Capture the cell that displays the provided text and extract its (x, y) central coordinate. 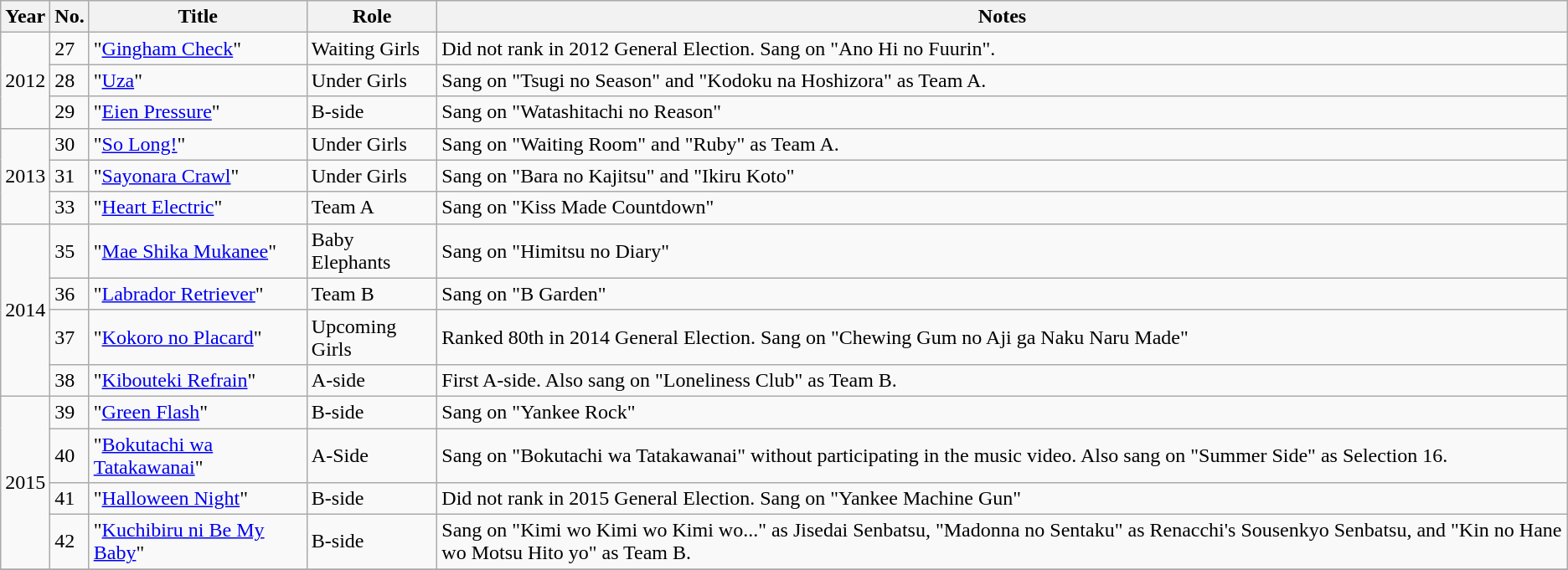
33 (70, 208)
42 (70, 542)
2014 (25, 310)
Baby Elephants (372, 251)
"Sayonara Crawl" (198, 176)
First A-side. Also sang on "Loneliness Club" as Team B. (1002, 380)
Sang on "B Garden" (1002, 294)
A-Side (372, 455)
2012 (25, 80)
39 (70, 412)
Did not rank in 2015 General Election. Sang on "Yankee Machine Gun" (1002, 499)
2013 (25, 176)
41 (70, 499)
29 (70, 112)
Sang on "Bara no Kajitsu" and "Ikiru Koto" (1002, 176)
Ranked 80th in 2014 General Election. Sang on "Chewing Gum no Aji ga Naku Naru Made" (1002, 336)
Did not rank in 2012 General Election. Sang on "Ano Hi no Fuurin". (1002, 49)
No. (70, 17)
"Green Flash" (198, 412)
"Gingham Check" (198, 49)
Sang on "Bokutachi wa Tatakawanai" without participating in the music video. Also sang on "Summer Side" as Selection 16. (1002, 455)
Sang on "Yankee Rock" (1002, 412)
Sang on "Tsugi no Season" and "Kodoku na Hoshizora" as Team A. (1002, 80)
A-side (372, 380)
Sang on "Himitsu no Diary" (1002, 251)
35 (70, 251)
30 (70, 144)
36 (70, 294)
40 (70, 455)
"Kibouteki Refrain" (198, 380)
38 (70, 380)
Sang on "Kiss Made Countdown" (1002, 208)
Year (25, 17)
"So Long!" (198, 144)
Sang on "Watashitachi no Reason" (1002, 112)
Upcoming Girls (372, 336)
"Uza" (198, 80)
"Bokutachi wa Tatakawanai" (198, 455)
Role (372, 17)
"Halloween Night" (198, 499)
31 (70, 176)
Notes (1002, 17)
Team B (372, 294)
28 (70, 80)
"Labrador Retriever" (198, 294)
Team A (372, 208)
"Eien Pressure" (198, 112)
"Mae Shika Mukanee" (198, 251)
2015 (25, 482)
Title (198, 17)
37 (70, 336)
"Kuchibiru ni Be My Baby" (198, 542)
"Heart Electric" (198, 208)
Sang on "Waiting Room" and "Ruby" as Team A. (1002, 144)
27 (70, 49)
"Kokoro no Placard" (198, 336)
Waiting Girls (372, 49)
